Pinpoint the cell where the given text exists, returning its (x, y) midpoint coordinate. 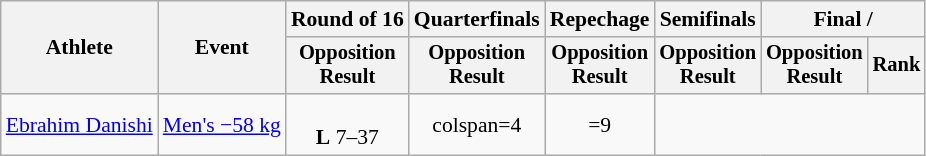
Rank (897, 66)
Final / (843, 19)
Event (222, 48)
Ebrahim Danishi (80, 124)
Round of 16 (348, 19)
Men's −58 kg (222, 124)
Semifinals (708, 19)
Athlete (80, 48)
Quarterfinals (477, 19)
=9 (600, 124)
Repechage (600, 19)
L 7–37 (348, 124)
colspan=4 (477, 124)
